For the text-containing cell, return its midpoint in (X, Y) coordinate format. 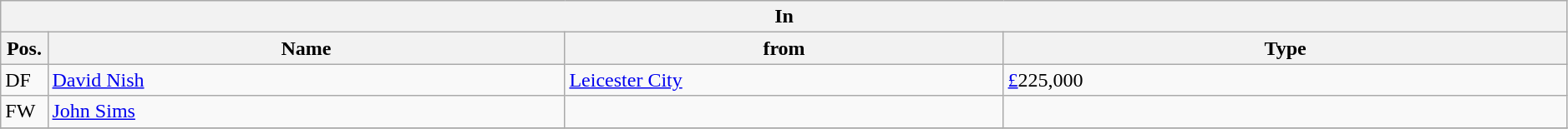
In (784, 17)
from (784, 48)
Leicester City (784, 80)
Name (306, 48)
Pos. (24, 48)
FW (24, 112)
£225,000 (1285, 80)
John Sims (306, 112)
Type (1285, 48)
DF (24, 80)
David Nish (306, 80)
